Extract the (X, Y) coordinate from the center of the cell holding the provided text.  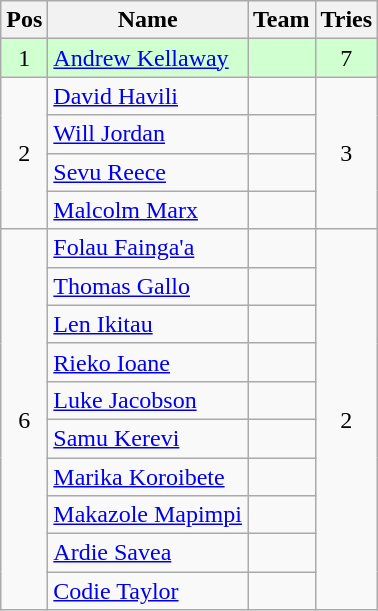
Makazole Mapimpi (148, 515)
Malcolm Marx (148, 210)
Thomas Gallo (148, 286)
6 (24, 420)
Luke Jacobson (148, 400)
Team (282, 20)
Samu Kerevi (148, 438)
Len Ikitau (148, 324)
Marika Koroibete (148, 477)
3 (346, 153)
Tries (346, 20)
Name (148, 20)
Ardie Savea (148, 553)
Folau Fainga'a (148, 248)
Codie Taylor (148, 591)
1 (24, 58)
David Havili (148, 96)
Rieko Ioane (148, 362)
Pos (24, 20)
Sevu Reece (148, 172)
Will Jordan (148, 134)
Andrew Kellaway (148, 58)
7 (346, 58)
